Return [x, y] of the center of cell containing provided text 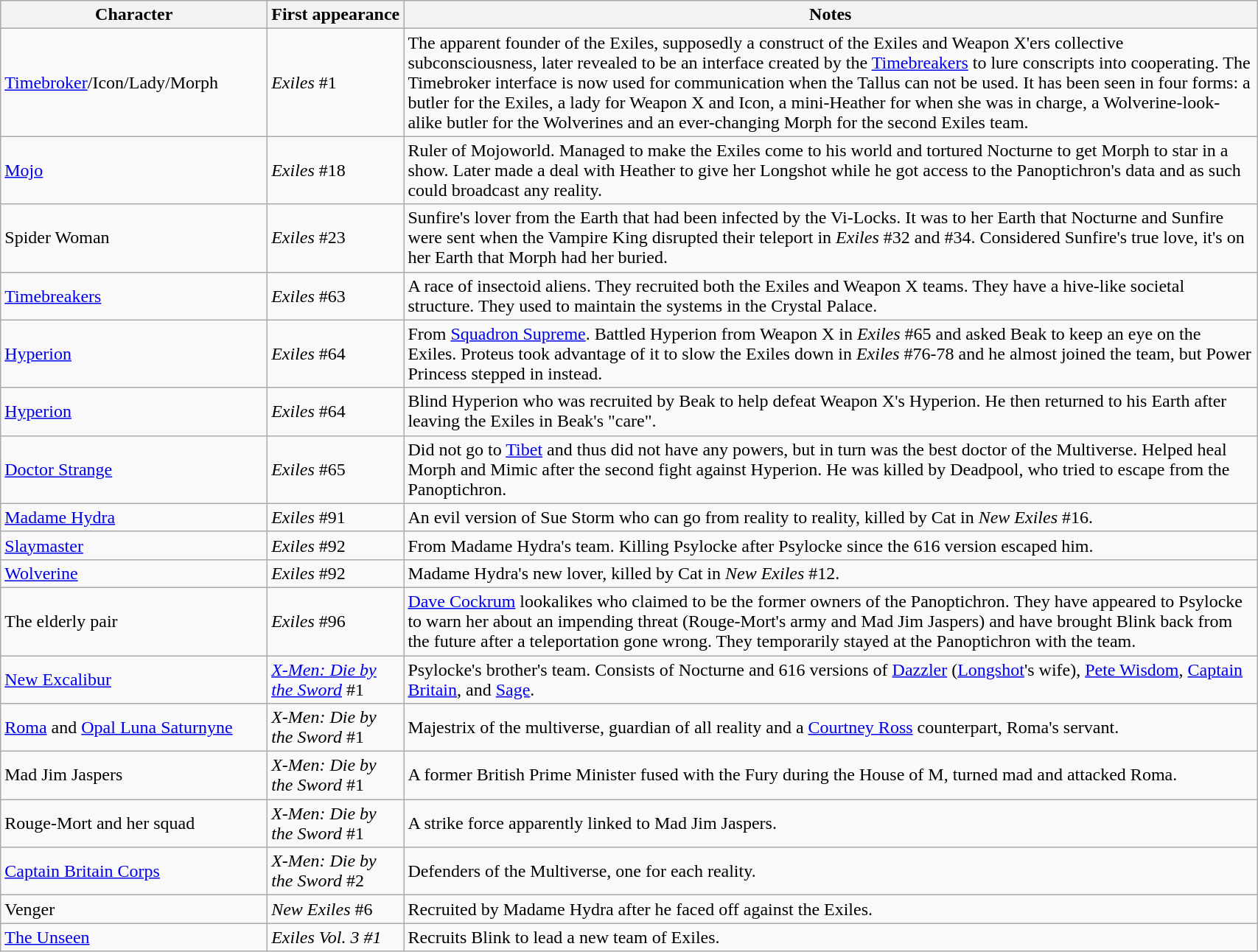
Mojo [134, 170]
Exiles #18 [336, 170]
From Madame Hydra's team. Killing Psylocke after Psylocke since the 616 version escaped him. [831, 545]
Madame Hydra [134, 517]
Captain Britain Corps [134, 871]
Venger [134, 909]
The elderly pair [134, 621]
New Excalibur [134, 679]
Wolverine [134, 573]
A strike force apparently linked to Mad Jim Jaspers. [831, 824]
Recruits Blink to lead a new team of Exiles. [831, 937]
Notes [831, 15]
Timebroker/Icon/Lady/Morph [134, 83]
Recruited by Madame Hydra after he faced off against the Exiles. [831, 909]
First appearance [336, 15]
Psylocke's brother's team. Consists of Nocturne and 616 versions of Dazzler (Longshot's wife), Pete Wisdom, Captain Britain, and Sage. [831, 679]
Exiles Vol. 3 #1 [336, 937]
Mad Jim Jaspers [134, 775]
X-Men: Die by the Sword #2 [336, 871]
Defenders of the Multiverse, one for each reality. [831, 871]
Exiles #1 [336, 83]
A former British Prime Minister fused with the Fury during the House of M, turned mad and attacked Roma. [831, 775]
Rouge-Mort and her squad [134, 824]
Spider Woman [134, 238]
Exiles #96 [336, 621]
Character [134, 15]
Blind Hyperion who was recruited by Beak to help defeat Weapon X's Hyperion. He then returned to his Earth after leaving the Exiles in Beak's "care". [831, 411]
Doctor Strange [134, 469]
Majestrix of the multiverse, guardian of all reality and a Courtney Ross counterpart, Roma's servant. [831, 728]
Timebreakers [134, 296]
The Unseen [134, 937]
An evil version of Sue Storm who can go from reality to reality, killed by Cat in New Exiles #16. [831, 517]
Exiles #91 [336, 517]
Madame Hydra's new lover, killed by Cat in New Exiles #12. [831, 573]
Exiles #65 [336, 469]
Roma and Opal Luna Saturnyne [134, 728]
Slaymaster [134, 545]
Exiles #63 [336, 296]
Exiles #23 [336, 238]
New Exiles #6 [336, 909]
